From the cell containing the given text, extract its center point as [X, Y] coordinate. 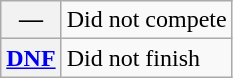
Did not finish [146, 58]
Did not compete [146, 20]
DNF [31, 58]
— [31, 20]
